Identify which cell holds the provided text, then report its (X, Y) central coordinate. 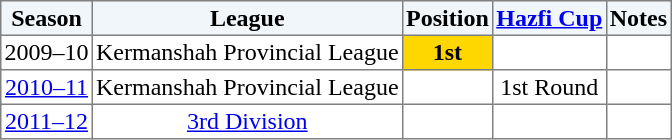
1st (447, 52)
2009–10 (47, 52)
League (247, 18)
3rd Division (247, 121)
2010–11 (47, 87)
2011–12 (47, 121)
1st Round (549, 87)
Hazfi Cup (549, 18)
Position (447, 18)
Season (47, 18)
Notes (638, 18)
